Extract the (X, Y) coordinate from the center of the cell holding the provided text.  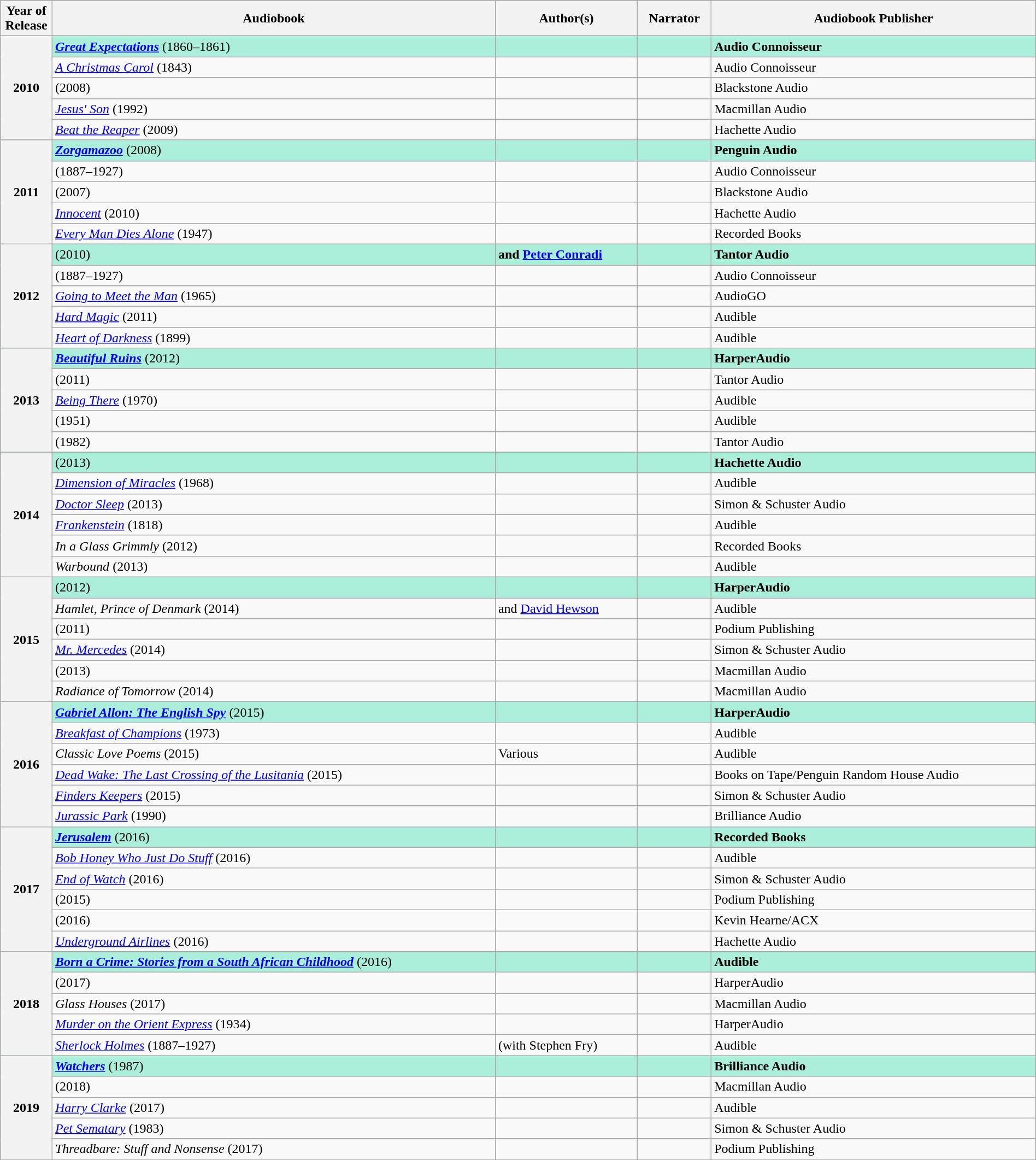
Born a Crime: Stories from a South African Childhood (2016) (273, 962)
Going to Meet the Man (1965) (273, 296)
Murder on the Orient Express (1934) (273, 1024)
Books on Tape/Penguin Random House Audio (874, 775)
Narrator (674, 19)
2016 (26, 764)
Audiobook Publisher (874, 19)
In a Glass Grimmly (2012) (273, 546)
(2008) (273, 88)
Audiobook (273, 19)
(1951) (273, 421)
Mr. Mercedes (2014) (273, 650)
Hamlet, Prince of Denmark (2014) (273, 608)
(1982) (273, 442)
Pet Sematary (1983) (273, 1128)
2019 (26, 1108)
Jurassic Park (1990) (273, 816)
2010 (26, 88)
(2007) (273, 192)
AudioGO (874, 296)
and David Hewson (566, 608)
(2017) (273, 983)
Watchers (1987) (273, 1066)
(2018) (273, 1087)
Doctor Sleep (2013) (273, 504)
Sherlock Holmes (1887–1927) (273, 1045)
Penguin Audio (874, 150)
Year of Release (26, 19)
Finders Keepers (2015) (273, 795)
Being There (1970) (273, 400)
Radiance of Tomorrow (2014) (273, 692)
(with Stephen Fry) (566, 1045)
Great Expectations (1860–1861) (273, 46)
Beat the Reaper (2009) (273, 130)
Breakfast of Champions (1973) (273, 733)
End of Watch (2016) (273, 878)
Glass Houses (2017) (273, 1004)
2017 (26, 889)
2011 (26, 192)
Innocent (2010) (273, 213)
2014 (26, 514)
Warbound (2013) (273, 566)
Threadbare: Stuff and Nonsense (2017) (273, 1149)
Hard Magic (2011) (273, 317)
Classic Love Poems (2015) (273, 754)
Beautiful Ruins (2012) (273, 359)
Bob Honey Who Just Do Stuff (2016) (273, 858)
Dead Wake: The Last Crossing of the Lusitania (2015) (273, 775)
2013 (26, 400)
Dimension of Miracles (1968) (273, 483)
(2016) (273, 920)
(2010) (273, 254)
2012 (26, 296)
2015 (26, 639)
(2012) (273, 587)
Heart of Darkness (1899) (273, 338)
Gabriel Allon: The English Spy (2015) (273, 712)
Kevin Hearne/ACX (874, 920)
Jesus' Son (1992) (273, 109)
Author(s) (566, 19)
(2015) (273, 899)
A Christmas Carol (1843) (273, 67)
Jerusalem (2016) (273, 837)
Frankenstein (1818) (273, 525)
Underground Airlines (2016) (273, 941)
Every Man Dies Alone (1947) (273, 233)
2018 (26, 1004)
Zorgamazoo (2008) (273, 150)
and Peter Conradi (566, 254)
Various (566, 754)
Harry Clarke (2017) (273, 1108)
